Locate the cell with the specified text and output its (X, Y) center coordinate. 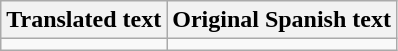
Translated text (84, 20)
Original Spanish text (282, 20)
